Extract the [X, Y] coordinate from the center of the cell holding the provided text.  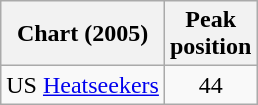
US Heatseekers [83, 85]
Chart (2005) [83, 34]
44 [210, 85]
Peakposition [210, 34]
